Detect which cell encompasses the target text, then output its (x, y) center coordinate. 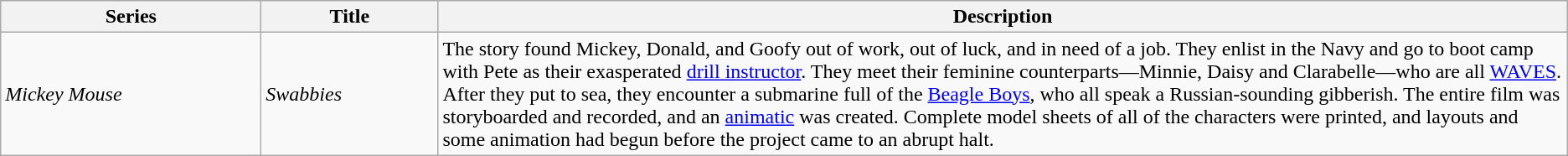
Mickey Mouse (131, 94)
Description (1003, 17)
Title (350, 17)
Swabbies (350, 94)
Series (131, 17)
